Determine the [X, Y] coordinate at the center of the cell enclosing the given text.  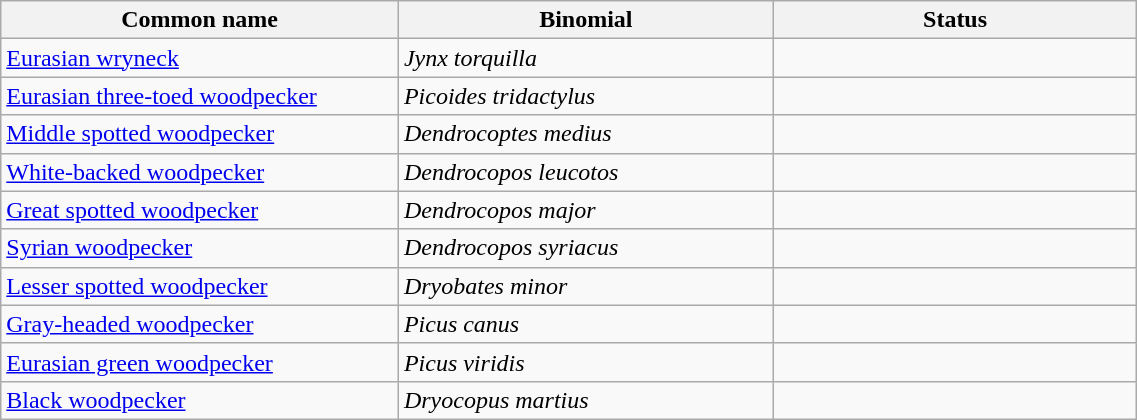
Status [955, 20]
Dendrocopos leucotos [586, 172]
Dendrocopos major [586, 210]
Picus canus [586, 324]
Gray-headed woodpecker [200, 324]
White-backed woodpecker [200, 172]
Picoides tridactylus [586, 96]
Dendrocopos syriacus [586, 248]
Lesser spotted woodpecker [200, 286]
Syrian woodpecker [200, 248]
Jynx torquilla [586, 58]
Picus viridis [586, 362]
Eurasian green woodpecker [200, 362]
Binomial [586, 20]
Black woodpecker [200, 400]
Dendrocoptes medius [586, 134]
Common name [200, 20]
Eurasian wryneck [200, 58]
Dryobates minor [586, 286]
Middle spotted woodpecker [200, 134]
Great spotted woodpecker [200, 210]
Dryocopus martius [586, 400]
Eurasian three-toed woodpecker [200, 96]
